Scan for the cell matching the given text and deliver its (X, Y) coordinate at center. 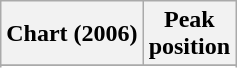
Peak position (189, 34)
Chart (2006) (72, 34)
